Return [X, Y] of the center of cell containing provided text 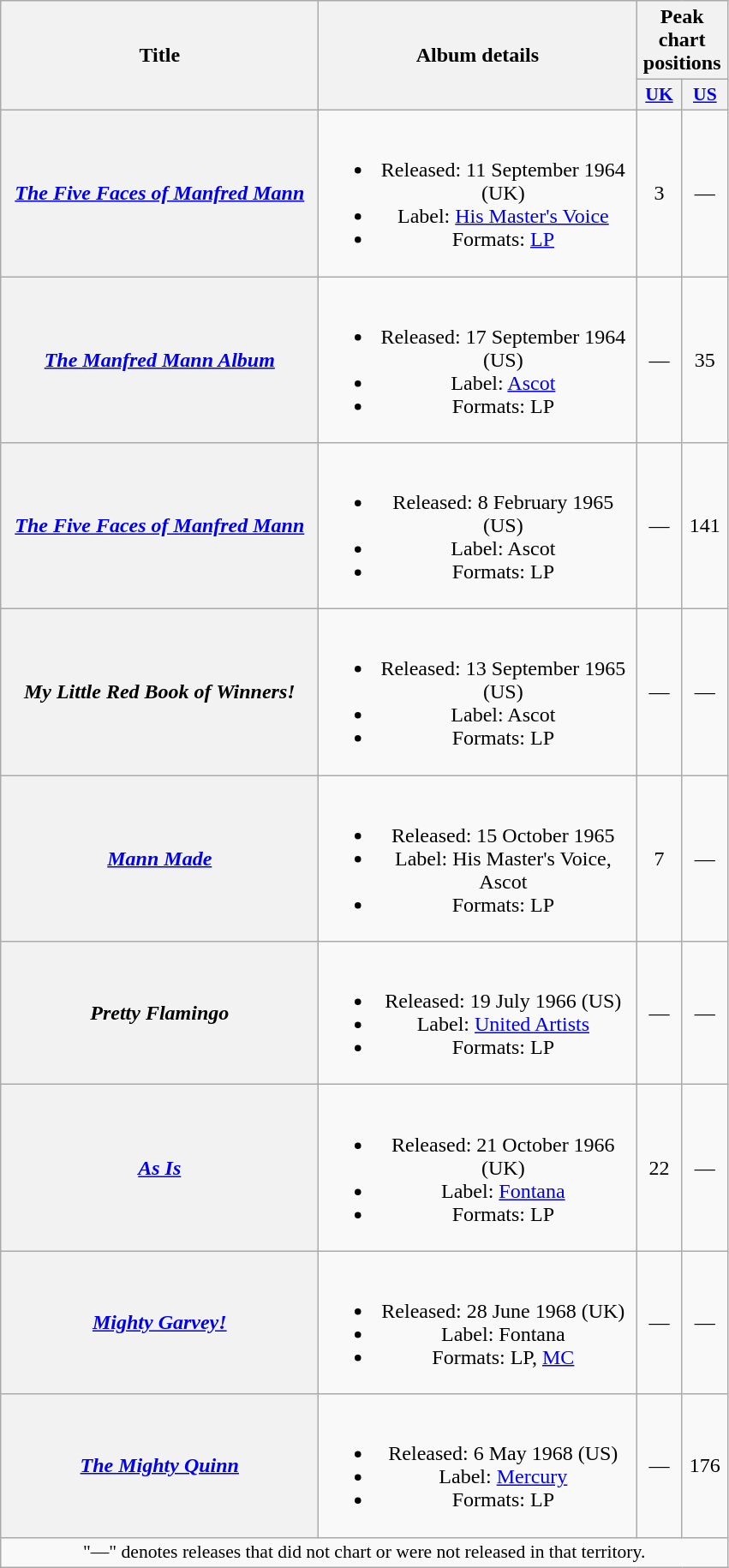
US [704, 95]
Released: 11 September 1964 (UK)Label: His Master's VoiceFormats: LP [478, 193]
My Little Red Book of Winners! [159, 692]
Released: 21 October 1966 (UK)Label: FontanaFormats: LP [478, 1168]
Released: 13 September 1965 (US)Label: AscotFormats: LP [478, 692]
Released: 28 June 1968 (UK)Label: FontanaFormats: LP, MC [478, 1323]
Released: 17 September 1964 (US)Label: AscotFormats: LP [478, 359]
Title [159, 56]
22 [660, 1168]
Album details [478, 56]
The Manfred Mann Album [159, 359]
7 [660, 859]
Released: 15 October 1965Label: His Master's Voice, AscotFormats: LP [478, 859]
Mighty Garvey! [159, 1323]
"—" denotes releases that did not chart or were not released in that territory. [365, 1553]
Mann Made [159, 859]
Pretty Flamingo [159, 1013]
176 [704, 1465]
3 [660, 193]
Released: 19 July 1966 (US)Label: United ArtistsFormats: LP [478, 1013]
141 [704, 526]
UK [660, 95]
As Is [159, 1168]
The Mighty Quinn [159, 1465]
Released: 6 May 1968 (US)Label: MercuryFormats: LP [478, 1465]
Released: 8 February 1965 (US)Label: AscotFormats: LP [478, 526]
35 [704, 359]
Peak chart positions [682, 40]
